Return the [X, Y] coordinate for the center point of the cell that contains the specified text.  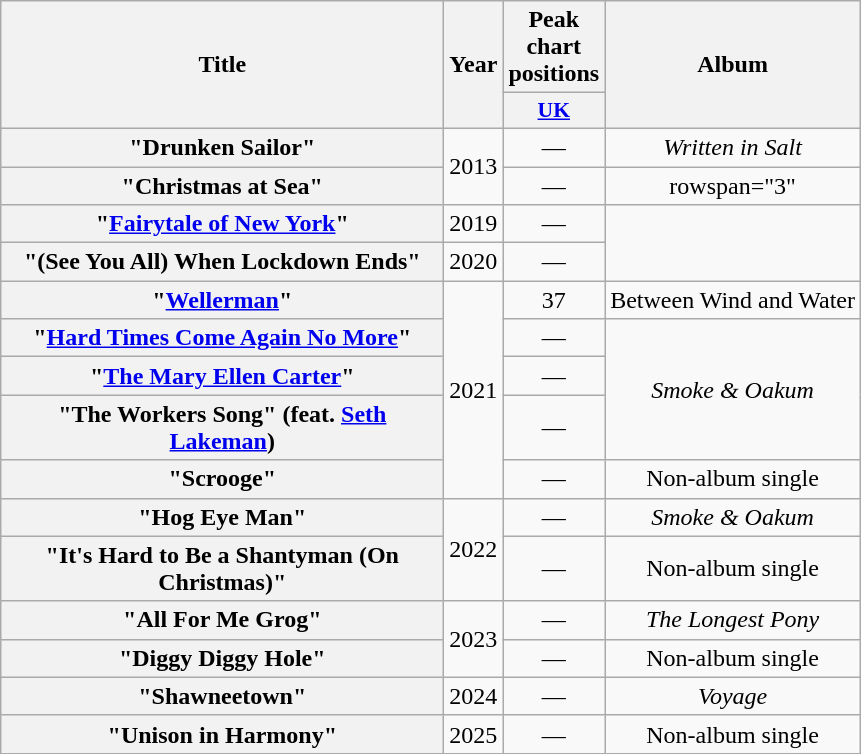
Peak chart positions [554, 47]
2025 [474, 734]
2023 [474, 639]
2022 [474, 550]
"Christmas at Sea" [222, 185]
"Diggy Diggy Hole" [222, 658]
"(See You All) When Lockdown Ends" [222, 262]
Voyage [733, 696]
"The Workers Song" (feat. Seth Lakeman) [222, 428]
"Wellerman" [222, 300]
"Hog Eye Man" [222, 517]
"Unison in Harmony" [222, 734]
UK [554, 111]
"The Mary Ellen Carter" [222, 376]
"Scrooge" [222, 479]
2020 [474, 262]
Between Wind and Water [733, 300]
2021 [474, 390]
2013 [474, 166]
"It's Hard to Be a Shantyman (On Christmas)" [222, 568]
"Drunken Sailor" [222, 147]
"All For Me Grog" [222, 620]
37 [554, 300]
The Longest Pony [733, 620]
2024 [474, 696]
Written in Salt [733, 147]
rowspan="3" [733, 185]
"Fairytale of New York" [222, 224]
"Hard Times Come Again No More" [222, 338]
Year [474, 65]
"Shawneetown" [222, 696]
Title [222, 65]
2019 [474, 224]
Album [733, 65]
